Locate the cell with the specified text and output its [X, Y] center coordinate. 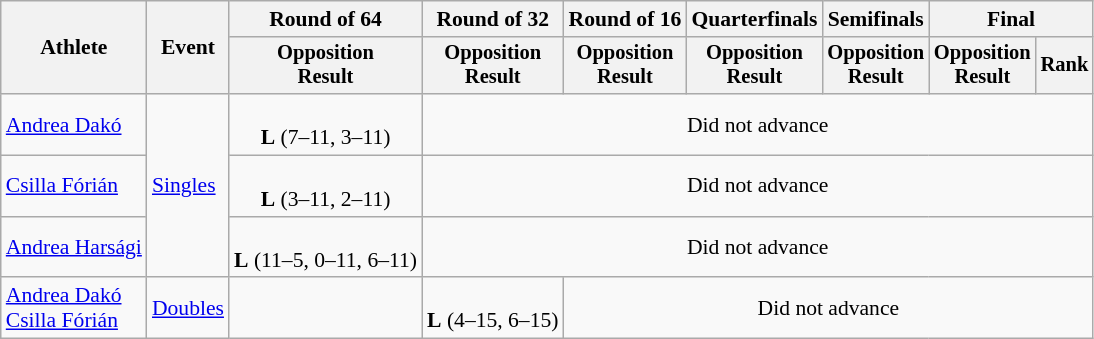
Quarterfinals [754, 19]
L (4–15, 6–15) [492, 308]
Round of 64 [326, 19]
L (3–11, 2–11) [326, 186]
Event [188, 48]
Final [1011, 19]
Athlete [74, 48]
L (7–11, 3–11) [326, 124]
Round of 16 [626, 19]
Doubles [188, 308]
Semifinals [876, 19]
Rank [1065, 66]
Csilla Fórián [74, 186]
Round of 32 [492, 19]
Singles [188, 186]
Andrea Dakó [74, 124]
L (11–5, 0–11, 6–11) [326, 248]
Andrea Harsági [74, 248]
Andrea DakóCsilla Fórián [74, 308]
